Search for the cell housing the specified text and yield its [X, Y] center coordinate. 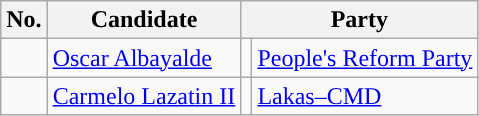
Candidate [144, 20]
Oscar Albayalde [144, 58]
Carmelo Lazatin II [144, 96]
Lakas–CMD [365, 96]
Party [360, 20]
People's Reform Party [365, 58]
No. [24, 20]
